Return [x, y] of the center of cell containing provided text 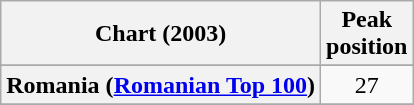
27 [367, 85]
Peakposition [367, 34]
Romania (Romanian Top 100) [161, 85]
Chart (2003) [161, 34]
